Output the [x, y] coordinate of the center of the cell containing the given text.  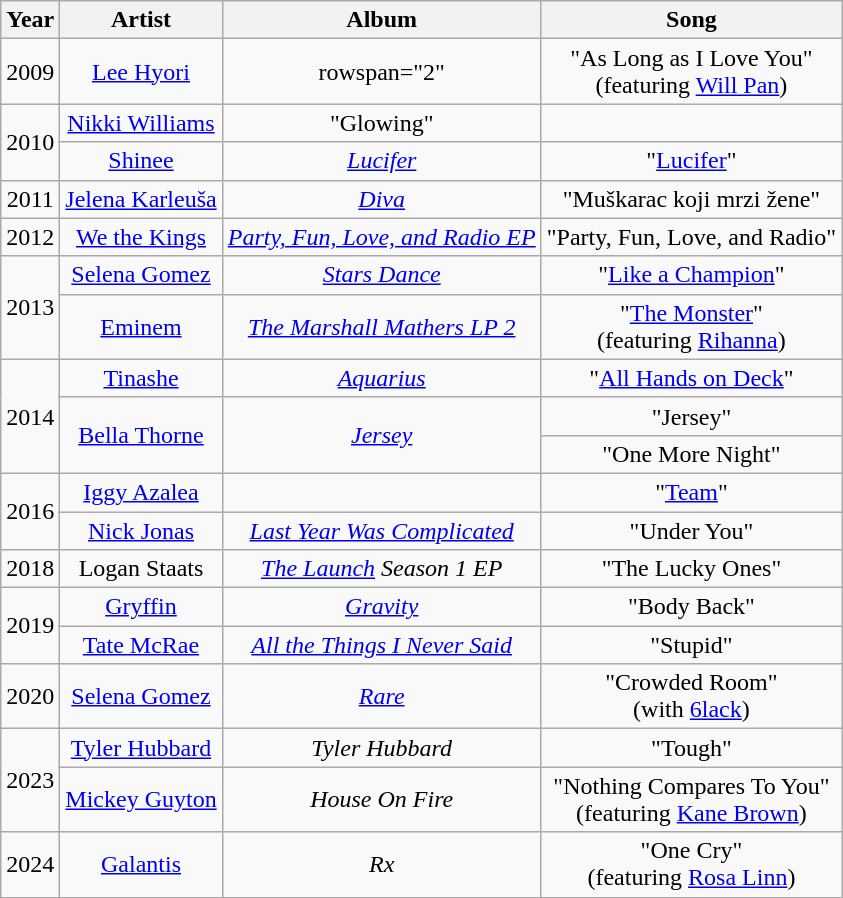
"The Lucky Ones" [691, 569]
Galantis [141, 864]
2011 [30, 199]
House On Fire [382, 800]
Jelena Karleuša [141, 199]
Tate McRae [141, 645]
rowspan="2" [382, 72]
"Crowded Room"(with 6lack) [691, 696]
The Marshall Mathers LP 2 [382, 326]
"The Monster"(featuring Rihanna) [691, 326]
Mickey Guyton [141, 800]
2010 [30, 142]
2019 [30, 626]
Year [30, 20]
The Launch Season 1 EP [382, 569]
2024 [30, 864]
Nick Jonas [141, 531]
2012 [30, 237]
2020 [30, 696]
Gravity [382, 607]
Aquarius [382, 378]
Lee Hyori [141, 72]
"Team" [691, 492]
"As Long as I Love You"(featuring Will Pan) [691, 72]
Last Year Was Complicated [382, 531]
Rx [382, 864]
Logan Staats [141, 569]
"Nothing Compares To You"(featuring Kane Brown) [691, 800]
Bella Thorne [141, 435]
"Jersey" [691, 416]
Album [382, 20]
"Glowing" [382, 123]
Nikki Williams [141, 123]
Jersey [382, 435]
"Under You" [691, 531]
"All Hands on Deck" [691, 378]
"One More Night" [691, 454]
2023 [30, 780]
Eminem [141, 326]
Artist [141, 20]
Lucifer [382, 161]
"Lucifer" [691, 161]
Party, Fun, Love, and Radio EP [382, 237]
"Body Back" [691, 607]
Rare [382, 696]
"Stupid" [691, 645]
"Like a Champion" [691, 275]
"One Cry"(featuring Rosa Linn) [691, 864]
2016 [30, 511]
Shinee [141, 161]
Stars Dance [382, 275]
Song [691, 20]
We the Kings [141, 237]
Tinashe [141, 378]
2014 [30, 416]
Diva [382, 199]
"Party, Fun, Love, and Radio" [691, 237]
2013 [30, 308]
Gryffin [141, 607]
2018 [30, 569]
"Tough" [691, 748]
All the Things I Never Said [382, 645]
2009 [30, 72]
"Muškarac koji mrzi žene" [691, 199]
Iggy Azalea [141, 492]
